Search for the cell housing the specified text and yield its (X, Y) center coordinate. 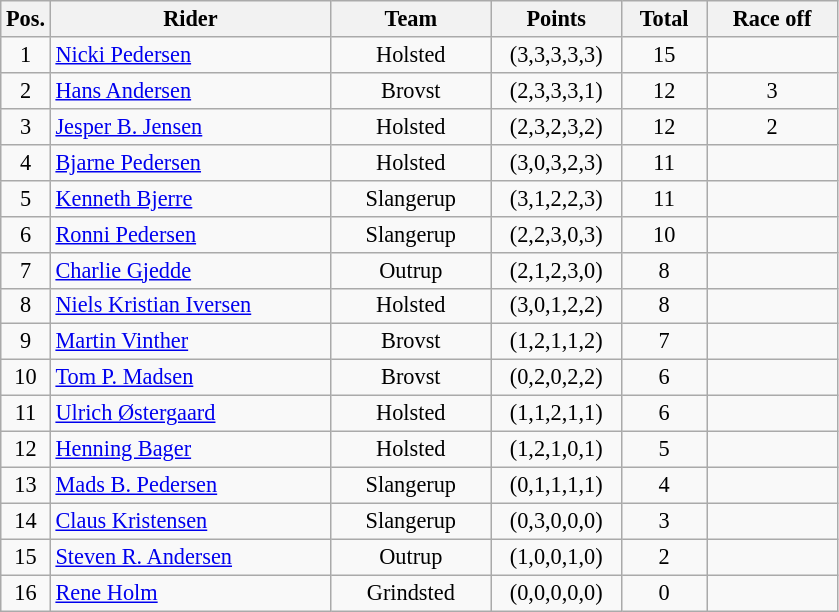
(1,2,1,0,1) (556, 450)
0 (664, 593)
(2,3,2,3,2) (556, 126)
(0,3,0,0,0) (556, 521)
(3,1,2,2,3) (556, 198)
Steven R. Andersen (190, 557)
Total (664, 19)
(2,1,2,3,0) (556, 270)
9 (26, 342)
(1,2,1,1,2) (556, 342)
(0,0,0,0,0) (556, 593)
(0,2,0,2,2) (556, 378)
(1,1,2,1,1) (556, 414)
Kenneth Bjerre (190, 198)
(2,3,3,3,1) (556, 90)
Nicki Pedersen (190, 55)
(0,1,1,1,1) (556, 485)
(3,0,3,2,3) (556, 162)
Jesper B. Jensen (190, 126)
Hans Andersen (190, 90)
(3,3,3,3,3) (556, 55)
Rene Holm (190, 593)
16 (26, 593)
Rider (190, 19)
Bjarne Pedersen (190, 162)
Charlie Gjedde (190, 270)
Pos. (26, 19)
Claus Kristensen (190, 521)
Team (411, 19)
Grindsted (411, 593)
Niels Kristian Iversen (190, 306)
14 (26, 521)
Martin Vinther (190, 342)
Ulrich Østergaard (190, 414)
Mads B. Pedersen (190, 485)
Points (556, 19)
(2,2,3,0,3) (556, 234)
Henning Bager (190, 450)
Tom P. Madsen (190, 378)
(3,0,1,2,2) (556, 306)
(1,0,0,1,0) (556, 557)
Ronni Pedersen (190, 234)
Race off (772, 19)
13 (26, 485)
1 (26, 55)
